Output the [X, Y] coordinate of the center of the cell containing the given text.  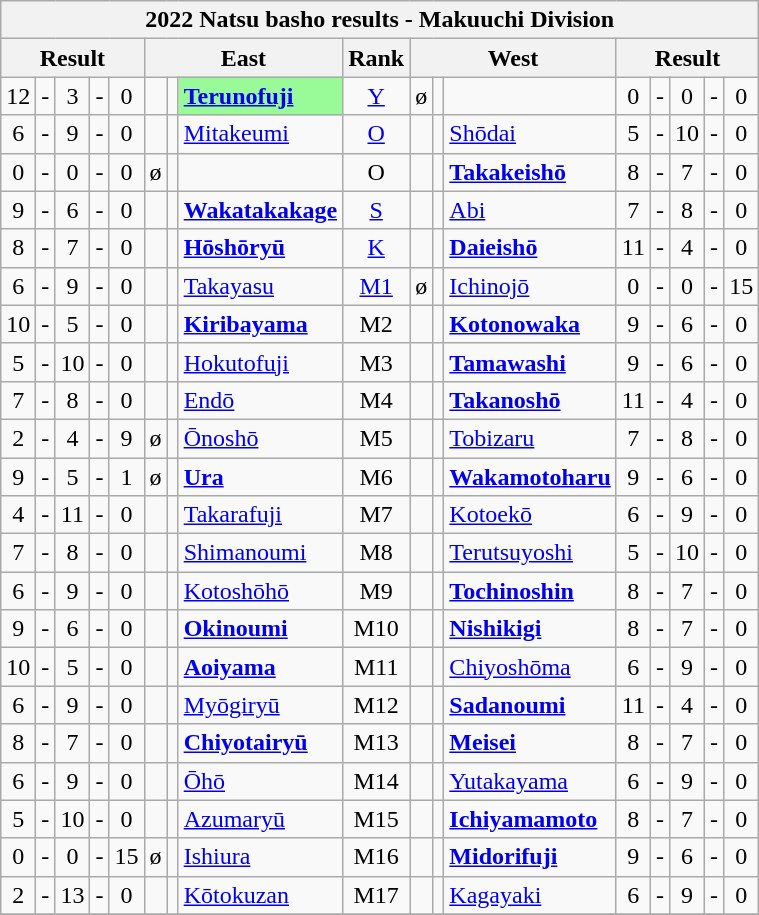
M1 [376, 286]
12 [18, 96]
East [244, 58]
Y [376, 96]
M15 [376, 819]
K [376, 248]
Terutsuyoshi [530, 553]
3 [72, 96]
Takayasu [260, 286]
Okinoumi [260, 629]
Chiyotairyū [260, 743]
Ishiura [260, 857]
M3 [376, 362]
M16 [376, 857]
Mitakeumi [260, 134]
Hōshōryū [260, 248]
Abi [530, 210]
Nishikigi [530, 629]
Endō [260, 400]
S [376, 210]
Takakeishō [530, 172]
Takanoshō [530, 400]
West [514, 58]
Ōhō [260, 781]
Kiribayama [260, 324]
Shimanoumi [260, 553]
Aoiyama [260, 667]
Rank [376, 58]
M4 [376, 400]
Azumaryū [260, 819]
Meisei [530, 743]
Midorifuji [530, 857]
Wakatakakage [260, 210]
Hokutofuji [260, 362]
Terunofuji [260, 96]
Ichinojō [530, 286]
Sadanoumi [530, 705]
M12 [376, 705]
Tochinoshin [530, 591]
Kagayaki [530, 895]
Daieishō [530, 248]
Tobizaru [530, 438]
Kotoekō [530, 515]
1 [126, 477]
Ura [260, 477]
M11 [376, 667]
Shōdai [530, 134]
M6 [376, 477]
M7 [376, 515]
M13 [376, 743]
M9 [376, 591]
Yutakayama [530, 781]
M17 [376, 895]
Takarafuji [260, 515]
M10 [376, 629]
2022 Natsu basho results - Makuuchi Division [380, 20]
Kotoshōhō [260, 591]
Ichiyamamoto [530, 819]
M2 [376, 324]
Chiyoshōma [530, 667]
13 [72, 895]
M5 [376, 438]
Tamawashi [530, 362]
Kotonowaka [530, 324]
Wakamotoharu [530, 477]
M14 [376, 781]
Myōgiryū [260, 705]
Ōnoshō [260, 438]
Kōtokuzan [260, 895]
M8 [376, 553]
